Return the (x, y) coordinate for the center point of the cell that contains the specified text.  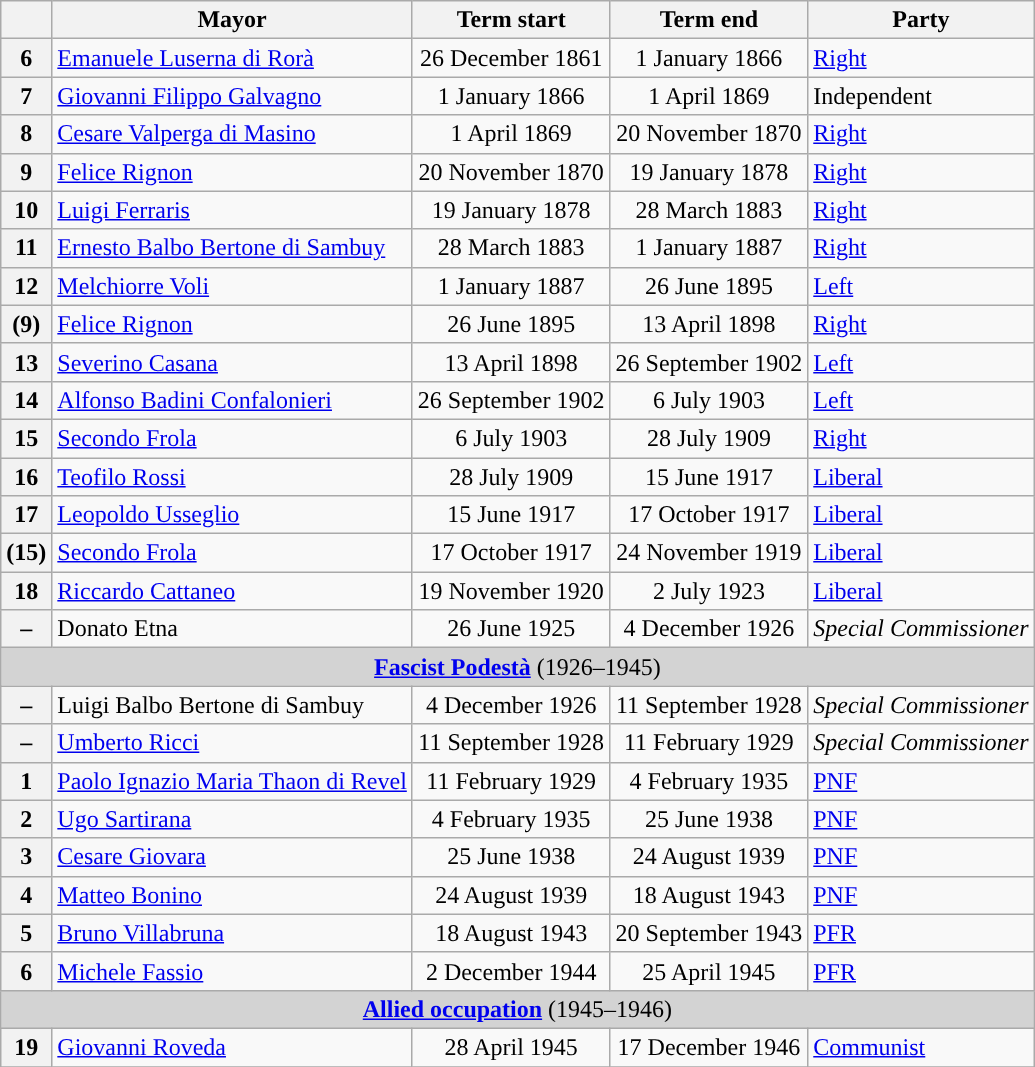
20 September 1943 (709, 933)
9 (26, 172)
Paolo Ignazio Maria Thaon di Revel (232, 781)
(9) (26, 324)
14 (26, 400)
17 (26, 515)
Term start (511, 20)
Alfonso Badini Confalonieri (232, 400)
Luigi Balbo Bertone di Sambuy (232, 705)
Cesare Giovara (232, 857)
(15) (26, 553)
19 November 1920 (511, 591)
2 December 1944 (511, 971)
Severino Casana (232, 362)
10 (26, 210)
26 June 1925 (511, 629)
Independent (921, 96)
Term end (709, 20)
26 December 1861 (511, 58)
12 (26, 286)
Cesare Valperga di Masino (232, 134)
11 (26, 248)
17 December 1946 (709, 1047)
18 (26, 591)
Allied occupation (1945–1946) (518, 1009)
25 April 1945 (709, 971)
2 July 1923 (709, 591)
2 (26, 819)
Giovanni Roveda (232, 1047)
1 (26, 781)
15 (26, 438)
Melchiorre Voli (232, 286)
19 (26, 1047)
24 November 1919 (709, 553)
Matteo Bonino (232, 895)
Ugo Sartirana (232, 819)
7 (26, 96)
Party (921, 20)
Michele Fassio (232, 971)
Giovanni Filippo Galvagno (232, 96)
Mayor (232, 20)
13 (26, 362)
Emanuele Luserna di Rorà (232, 58)
4 (26, 895)
5 (26, 933)
3 (26, 857)
8 (26, 134)
Ernesto Balbo Bertone di Sambuy (232, 248)
Teofilo Rossi (232, 477)
Luigi Ferraris (232, 210)
Communist (921, 1047)
Bruno Villabruna (232, 933)
Leopoldo Usseglio (232, 515)
28 April 1945 (511, 1047)
Riccardo Cattaneo (232, 591)
Fascist Podestà (1926–1945) (518, 667)
Donato Etna (232, 629)
16 (26, 477)
Umberto Ricci (232, 743)
